Output the [x, y] coordinate of the center of the cell containing the given text.  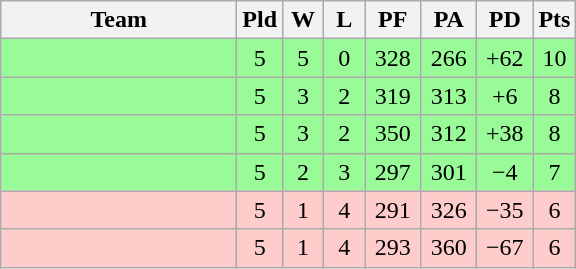
301 [449, 172]
319 [393, 96]
Pld [260, 20]
350 [393, 134]
326 [449, 210]
312 [449, 134]
Pts [554, 20]
PD [505, 20]
297 [393, 172]
L [344, 20]
291 [393, 210]
PF [393, 20]
+38 [505, 134]
266 [449, 58]
7 [554, 172]
W [304, 20]
10 [554, 58]
PA [449, 20]
−67 [505, 248]
328 [393, 58]
+62 [505, 58]
−4 [505, 172]
0 [344, 58]
+6 [505, 96]
−35 [505, 210]
360 [449, 248]
313 [449, 96]
293 [393, 248]
Team [119, 20]
